Scan for the cell matching the given text and deliver its (X, Y) coordinate at center. 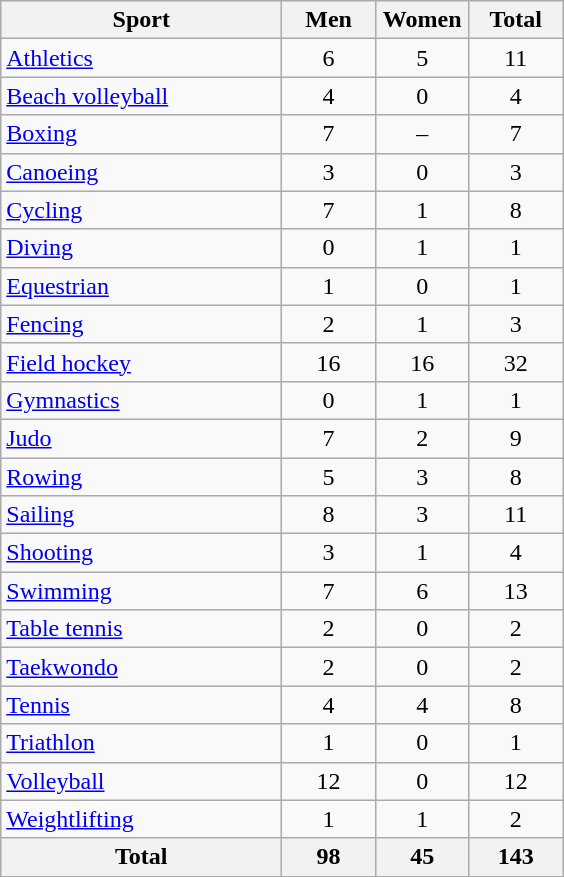
45 (422, 857)
Table tennis (142, 629)
Triathlon (142, 743)
Beach volleyball (142, 96)
Tennis (142, 705)
32 (516, 362)
– (422, 134)
Weightlifting (142, 819)
Women (422, 20)
Sailing (142, 515)
Cycling (142, 210)
Diving (142, 248)
143 (516, 857)
Shooting (142, 553)
Rowing (142, 477)
Athletics (142, 58)
13 (516, 591)
Canoeing (142, 172)
Boxing (142, 134)
Judo (142, 438)
Men (329, 20)
9 (516, 438)
Field hockey (142, 362)
Equestrian (142, 286)
Volleyball (142, 781)
Swimming (142, 591)
98 (329, 857)
Sport (142, 20)
Taekwondo (142, 667)
Fencing (142, 324)
Gymnastics (142, 400)
